Detect which cell encompasses the target text, then output its (X, Y) center coordinate. 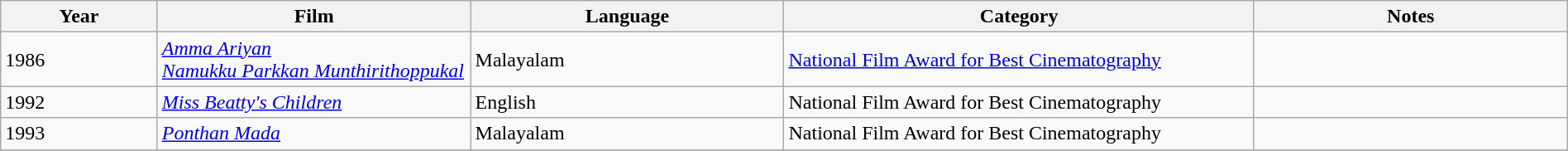
Year (79, 17)
Language (627, 17)
Notes (1411, 17)
Miss Beatty's Children (314, 102)
Amma AriyanNamukku Parkkan Munthirithoppukal (314, 60)
Film (314, 17)
1986 (79, 60)
English (627, 102)
Category (1019, 17)
1993 (79, 134)
1992 (79, 102)
Ponthan Mada (314, 134)
